Identify which cell holds the provided text, then report its [X, Y] central coordinate. 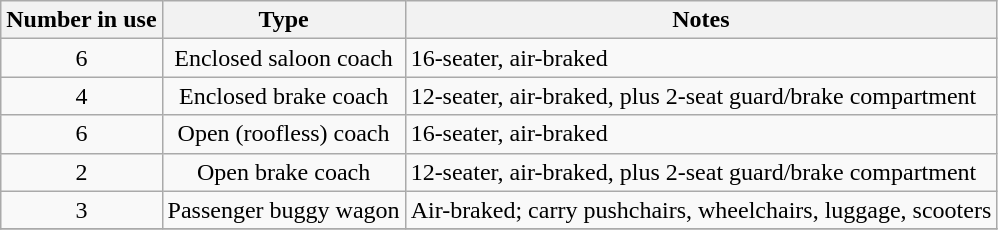
Open (roofless) coach [284, 134]
Notes [701, 20]
Type [284, 20]
Number in use [82, 20]
2 [82, 172]
Open brake coach [284, 172]
Enclosed saloon coach [284, 58]
Air-braked; carry pushchairs, wheelchairs, luggage, scooters [701, 210]
Enclosed brake coach [284, 96]
3 [82, 210]
4 [82, 96]
Passenger buggy wagon [284, 210]
